Determine the (X, Y) coordinate at the center of the cell enclosing the given text.  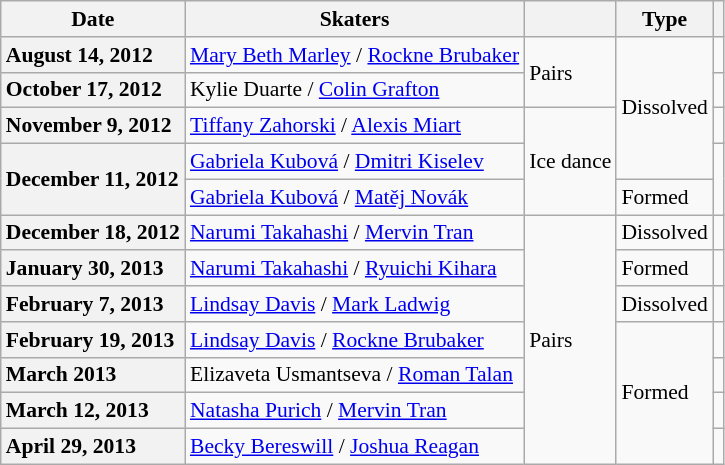
Elizaveta Usmantseva / Roman Talan (354, 375)
Date (93, 19)
November 9, 2012 (93, 126)
Narumi Takahashi / Ryuichi Kihara (354, 269)
March 12, 2013 (93, 411)
Mary Beth Marley / Rockne Brubaker (354, 55)
Skaters (354, 19)
Gabriela Kubová / Matěj Novák (354, 197)
Natasha Purich / Mervin Tran (354, 411)
December 18, 2012 (93, 233)
February 7, 2013 (93, 304)
Becky Bereswill / Joshua Reagan (354, 447)
March 2013 (93, 375)
January 30, 2013 (93, 269)
Narumi Takahashi / Mervin Tran (354, 233)
April 29, 2013 (93, 447)
Tiffany Zahorski / Alexis Miart (354, 126)
Type (664, 19)
Lindsay Davis / Rockne Brubaker (354, 340)
Lindsay Davis / Mark Ladwig (354, 304)
Kylie Duarte / Colin Grafton (354, 90)
October 17, 2012 (93, 90)
Ice dance (570, 162)
December 11, 2012 (93, 180)
August 14, 2012 (93, 55)
February 19, 2013 (93, 340)
Gabriela Kubová / Dmitri Kiselev (354, 162)
